Output the (x, y) coordinate of the center of the cell containing the given text.  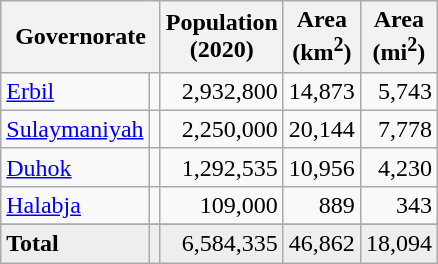
18,094 (398, 244)
4,230 (398, 167)
7,778 (398, 129)
Erbil (75, 91)
889 (322, 205)
Duhok (75, 167)
Population(2020) (222, 37)
Area(km2) (322, 37)
1,292,535 (222, 167)
6,584,335 (222, 244)
46,862 (322, 244)
2,932,800 (222, 91)
Sulaymaniyah (75, 129)
Governorate (80, 37)
5,743 (398, 91)
343 (398, 205)
109,000 (222, 205)
10,956 (322, 167)
20,144 (322, 129)
Total (75, 244)
Area(mi2) (398, 37)
Halabja (75, 205)
2,250,000 (222, 129)
14,873 (322, 91)
